Search for the cell housing the specified text and yield its (x, y) center coordinate. 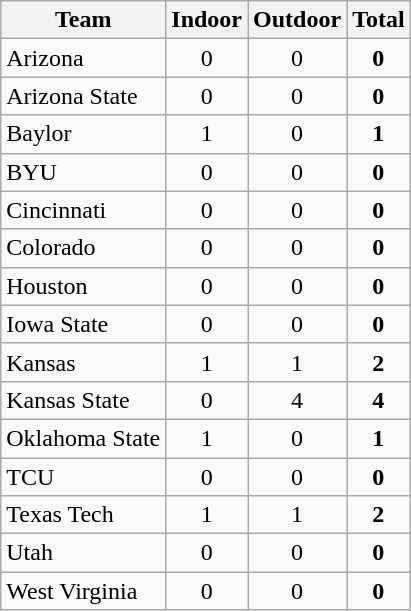
Oklahoma State (84, 438)
Baylor (84, 134)
Kansas (84, 362)
Total (379, 20)
Arizona (84, 58)
Indoor (207, 20)
TCU (84, 477)
Arizona State (84, 96)
Houston (84, 286)
Outdoor (298, 20)
Utah (84, 553)
Team (84, 20)
Iowa State (84, 324)
BYU (84, 172)
Colorado (84, 248)
Cincinnati (84, 210)
Kansas State (84, 400)
Texas Tech (84, 515)
West Virginia (84, 591)
